Identify which cell holds the provided text, then report its [X, Y] central coordinate. 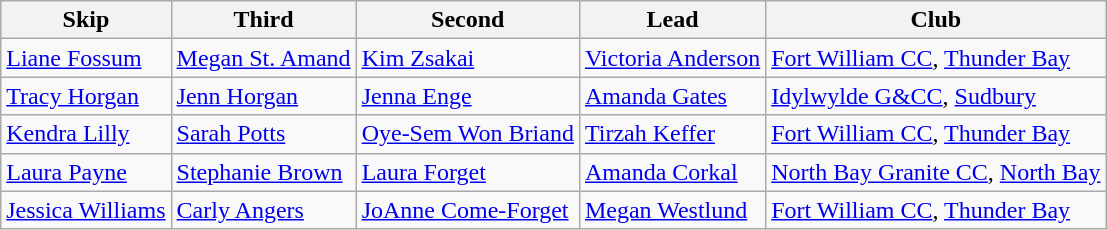
Lead [672, 20]
Sarah Potts [264, 134]
Liane Fossum [86, 58]
Carly Angers [264, 210]
Stephanie Brown [264, 172]
Megan Westlund [672, 210]
JoAnne Come-Forget [468, 210]
Tirzah Keffer [672, 134]
Kim Zsakai [468, 58]
North Bay Granite CC, North Bay [936, 172]
Jenna Enge [468, 96]
Skip [86, 20]
Second [468, 20]
Club [936, 20]
Laura Payne [86, 172]
Megan St. Amand [264, 58]
Kendra Lilly [86, 134]
Victoria Anderson [672, 58]
Tracy Horgan [86, 96]
Jenn Horgan [264, 96]
Amanda Corkal [672, 172]
Idylwylde G&CC, Sudbury [936, 96]
Oye-Sem Won Briand [468, 134]
Amanda Gates [672, 96]
Laura Forget [468, 172]
Third [264, 20]
Jessica Williams [86, 210]
